Extract the [x, y] coordinate from the center of the cell holding the provided text.  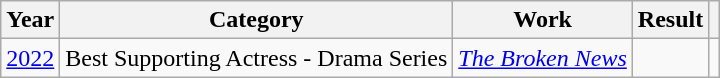
2022 [30, 58]
Work [542, 20]
The Broken News [542, 58]
Category [256, 20]
Year [30, 20]
Result [670, 20]
Best Supporting Actress - Drama Series [256, 58]
